For the text-containing cell, return its midpoint in (X, Y) coordinate format. 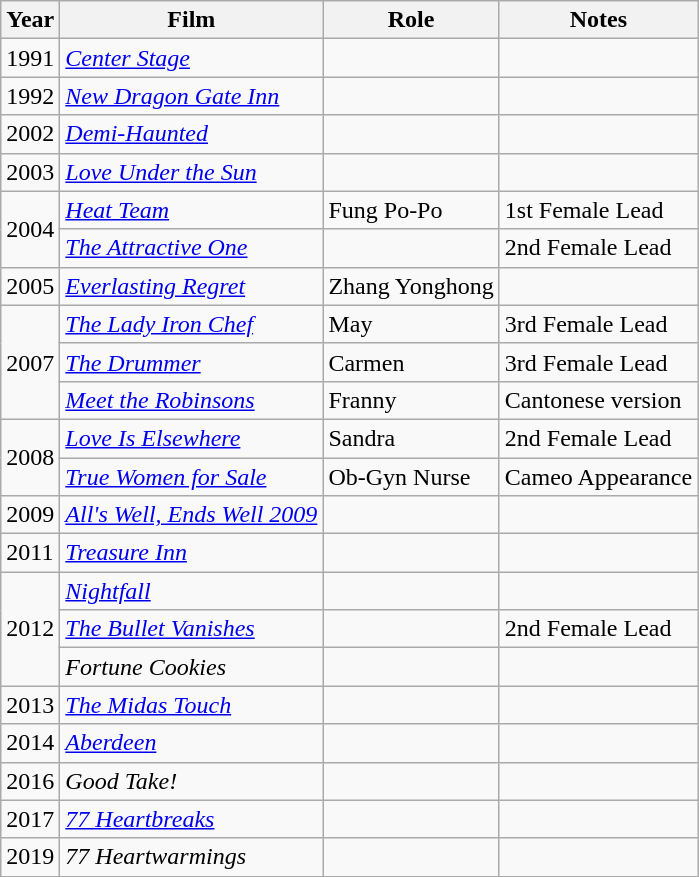
Center Stage (192, 58)
Ob-Gyn Nurse (411, 477)
2017 (30, 819)
Cameo Appearance (598, 477)
Franny (411, 400)
2012 (30, 629)
Zhang Yonghong (411, 286)
2002 (30, 134)
Demi-Haunted (192, 134)
Film (192, 20)
2004 (30, 229)
Sandra (411, 438)
Nightfall (192, 591)
Aberdeen (192, 743)
Cantonese version (598, 400)
The Drummer (192, 362)
77 Heartwarmings (192, 857)
New Dragon Gate Inn (192, 96)
1992 (30, 96)
Treasure Inn (192, 553)
2007 (30, 362)
2011 (30, 553)
Role (411, 20)
May (411, 324)
Good Take! (192, 781)
Meet the Robinsons (192, 400)
1st Female Lead (598, 210)
Heat Team (192, 210)
Everlasting Regret (192, 286)
The Attractive One (192, 248)
2009 (30, 515)
Carmen (411, 362)
Fortune Cookies (192, 667)
2014 (30, 743)
77 Heartbreaks (192, 819)
The Lady Iron Chef (192, 324)
Fung Po-Po (411, 210)
Love Is Elsewhere (192, 438)
The Midas Touch (192, 705)
2003 (30, 172)
2013 (30, 705)
2005 (30, 286)
Notes (598, 20)
Love Under the Sun (192, 172)
The Bullet Vanishes (192, 629)
2008 (30, 457)
Year (30, 20)
2019 (30, 857)
2016 (30, 781)
1991 (30, 58)
True Women for Sale (192, 477)
All's Well, Ends Well 2009 (192, 515)
